Provide the (x, y) coordinate of the cell's center where the given text is located.  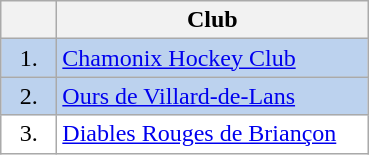
Club (212, 20)
Diables Rouges de Briançon (212, 134)
2. (29, 96)
1. (29, 58)
Chamonix Hockey Club (212, 58)
3. (29, 134)
Ours de Villard-de-Lans (212, 96)
